Capture the cell that displays the provided text and extract its (x, y) central coordinate. 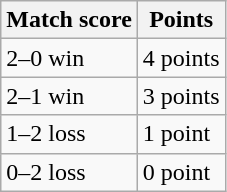
2–0 win (70, 58)
1 point (181, 134)
Points (181, 20)
0–2 loss (70, 172)
Match score (70, 20)
2–1 win (70, 96)
1–2 loss (70, 134)
3 points (181, 96)
0 point (181, 172)
4 points (181, 58)
